Pinpoint the cell where the given text exists, returning its [X, Y] midpoint coordinate. 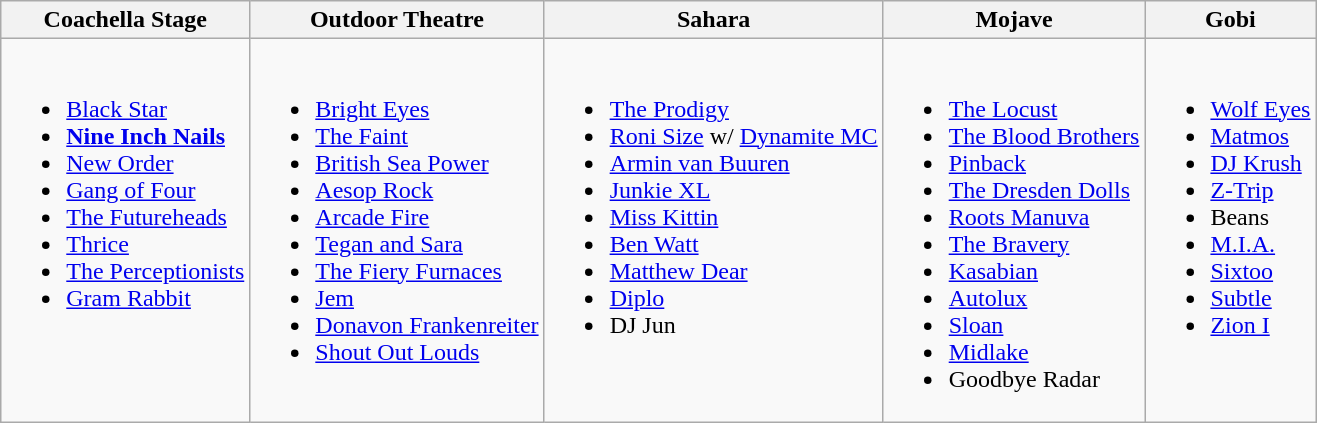
Bright EyesThe FaintBritish Sea PowerAesop RockArcade FireTegan and SaraThe Fiery FurnacesJemDonavon FrankenreiterShout Out Louds [397, 230]
Coachella Stage [126, 20]
Mojave [1014, 20]
Wolf EyesMatmosDJ KrushZ-TripBeansM.I.A.SixtooSubtleZion I [1230, 230]
Gobi [1230, 20]
The ProdigyRoni Size w/ Dynamite MCArmin van BuurenJunkie XLMiss KittinBen WattMatthew DearDiploDJ Jun [714, 230]
The LocustThe Blood BrothersPinbackThe Dresden DollsRoots ManuvaThe BraveryKasabianAutoluxSloanMidlakeGoodbye Radar [1014, 230]
Black StarNine Inch NailsNew OrderGang of FourThe FutureheadsThriceThe PerceptionistsGram Rabbit [126, 230]
Outdoor Theatre [397, 20]
Sahara [714, 20]
